Return [X, Y] of the center of cell containing provided text 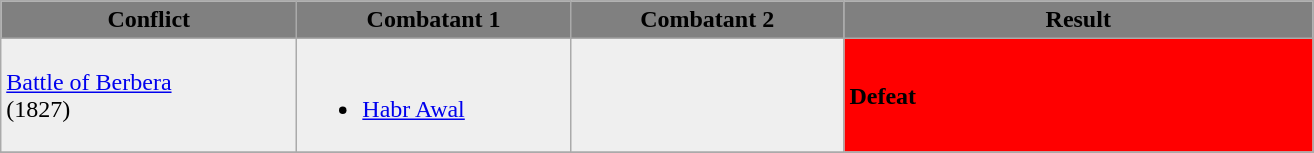
Habr Awal [434, 96]
Result [1078, 20]
Combatant 2 [707, 20]
Defeat [1078, 96]
Conflict [149, 20]
Combatant 1 [434, 20]
Battle of Berbera(1827) [149, 96]
